Extract the (X, Y) coordinate from the center of the cell holding the provided text.  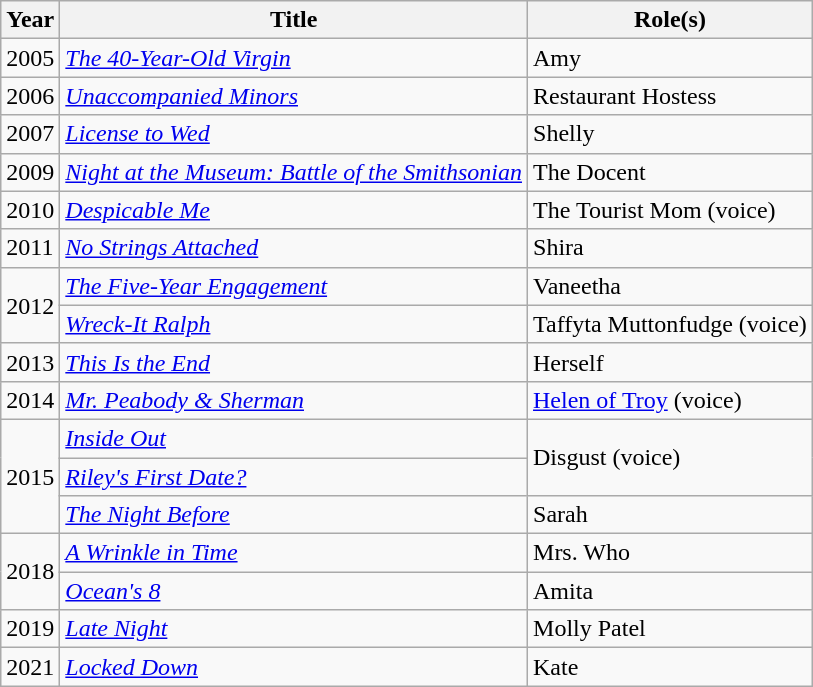
No Strings Attached (294, 248)
2007 (30, 134)
2012 (30, 305)
Late Night (294, 629)
Sarah (670, 515)
Kate (670, 667)
This Is the End (294, 362)
2015 (30, 476)
2005 (30, 58)
2010 (30, 210)
2009 (30, 172)
2011 (30, 248)
The Night Before (294, 515)
Ocean's 8 (294, 591)
2006 (30, 96)
Molly Patel (670, 629)
A Wrinkle in Time (294, 553)
Shelly (670, 134)
2021 (30, 667)
The Five-Year Engagement (294, 286)
Locked Down (294, 667)
Despicable Me (294, 210)
Unaccompanied Minors (294, 96)
2018 (30, 572)
Wreck-It Ralph (294, 324)
The 40-Year-Old Virgin (294, 58)
The Tourist Mom (voice) (670, 210)
Year (30, 20)
Amita (670, 591)
Riley's First Date? (294, 477)
Title (294, 20)
Herself (670, 362)
The Docent (670, 172)
Mr. Peabody & Sherman (294, 400)
2013 (30, 362)
Role(s) (670, 20)
2014 (30, 400)
Disgust (voice) (670, 457)
Taffyta Muttonfudge (voice) (670, 324)
Vaneetha (670, 286)
Restaurant Hostess (670, 96)
Inside Out (294, 438)
Shira (670, 248)
License to Wed (294, 134)
2019 (30, 629)
Night at the Museum: Battle of the Smithsonian (294, 172)
Amy (670, 58)
Helen of Troy (voice) (670, 400)
Mrs. Who (670, 553)
